For the text-containing cell, return its midpoint in (x, y) coordinate format. 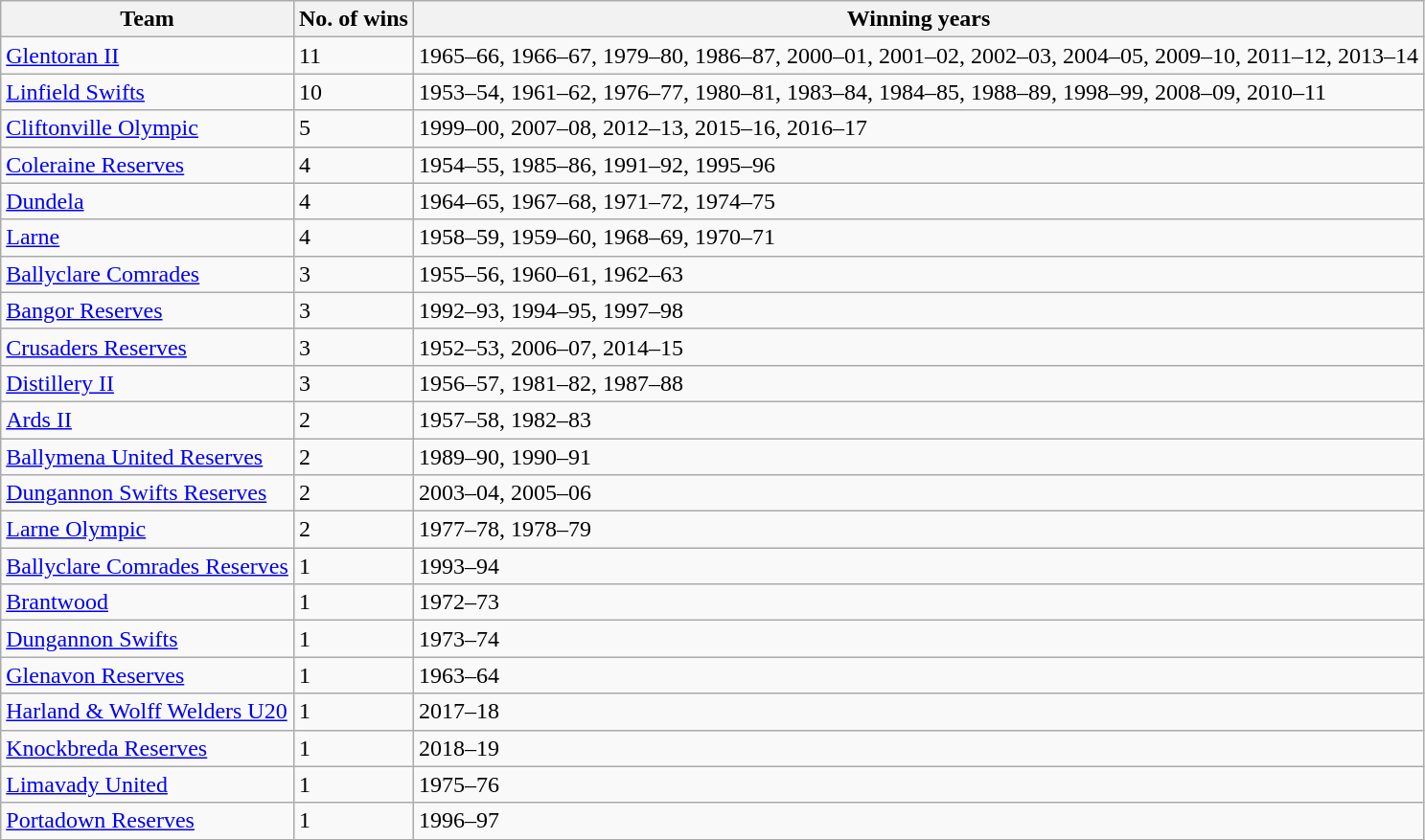
1957–58, 1982–83 (918, 420)
10 (353, 92)
Larne Olympic (148, 530)
Cliftonville Olympic (148, 128)
Linfield Swifts (148, 92)
1958–59, 1959–60, 1968–69, 1970–71 (918, 238)
Glentoran II (148, 56)
1973–74 (918, 639)
1956–57, 1981–82, 1987–88 (918, 383)
1965–66, 1966–67, 1979–80, 1986–87, 2000–01, 2001–02, 2002–03, 2004–05, 2009–10, 2011–12, 2013–14 (918, 56)
Larne (148, 238)
1953–54, 1961–62, 1976–77, 1980–81, 1983–84, 1984–85, 1988–89, 1998–99, 2008–09, 2010–11 (918, 92)
1993–94 (918, 566)
Dundela (148, 201)
2003–04, 2005–06 (918, 493)
2017–18 (918, 712)
No. of wins (353, 19)
Dungannon Swifts (148, 639)
1992–93, 1994–95, 1997–98 (918, 310)
Dungannon Swifts Reserves (148, 493)
Ballyclare Comrades (148, 274)
Limavady United (148, 784)
Harland & Wolff Welders U20 (148, 712)
Ballyclare Comrades Reserves (148, 566)
Winning years (918, 19)
1999–00, 2007–08, 2012–13, 2015–16, 2016–17 (918, 128)
1975–76 (918, 784)
1952–53, 2006–07, 2014–15 (918, 347)
Distillery II (148, 383)
1996–97 (918, 821)
Crusaders Reserves (148, 347)
Knockbreda Reserves (148, 748)
Ards II (148, 420)
Team (148, 19)
1964–65, 1967–68, 1971–72, 1974–75 (918, 201)
1963–64 (918, 675)
Portadown Reserves (148, 821)
1989–90, 1990–91 (918, 457)
5 (353, 128)
Bangor Reserves (148, 310)
1972–73 (918, 602)
1955–56, 1960–61, 1962–63 (918, 274)
Ballymena United Reserves (148, 457)
11 (353, 56)
Glenavon Reserves (148, 675)
2018–19 (918, 748)
Brantwood (148, 602)
Coleraine Reserves (148, 165)
1977–78, 1978–79 (918, 530)
1954–55, 1985–86, 1991–92, 1995–96 (918, 165)
